Identify which cell holds the provided text, then report its [X, Y] central coordinate. 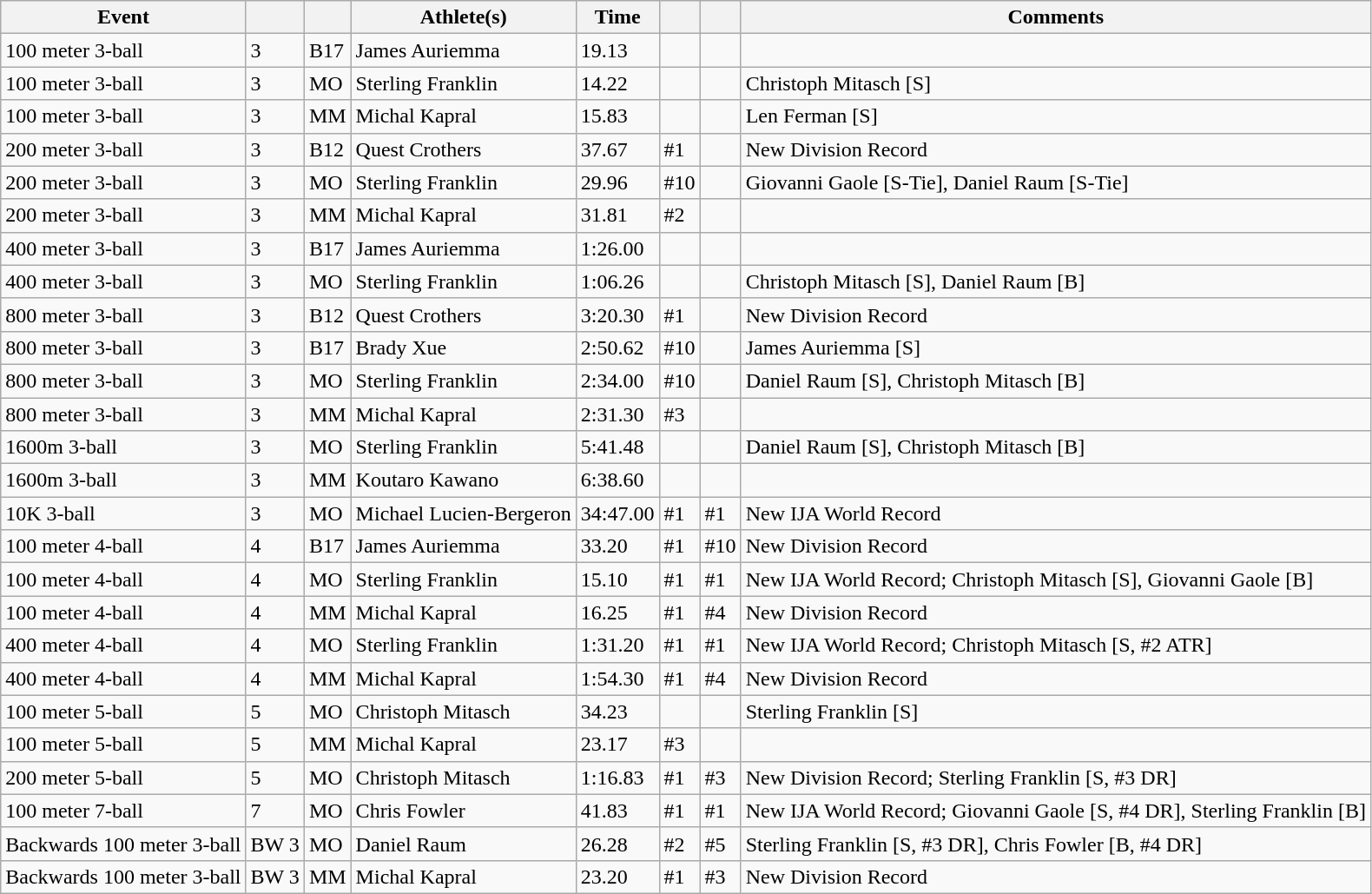
Michael Lucien-Bergeron [464, 513]
34.23 [617, 712]
5:41.48 [617, 447]
34:47.00 [617, 513]
1:54.30 [617, 679]
10K 3-ball [123, 513]
19.13 [617, 50]
2:31.30 [617, 414]
31.81 [617, 215]
Sterling Franklin [S] [1056, 712]
#5 [721, 844]
New IJA World Record [1056, 513]
Christoph Mitasch [S] [1056, 83]
Time [617, 17]
29.96 [617, 182]
15.10 [617, 579]
1:16.83 [617, 778]
New IJA World Record; Christoph Mitasch [S], Giovanni Gaole [B] [1056, 579]
23.17 [617, 745]
15.83 [617, 116]
New IJA World Record; Christoph Mitasch [S, #2 ATR] [1056, 646]
Koutaro Kawano [464, 480]
16.25 [617, 613]
3:20.30 [617, 315]
Giovanni Gaole [S-Tie], Daniel Raum [S-Tie] [1056, 182]
14.22 [617, 83]
2:34.00 [617, 381]
Chris Fowler [464, 811]
1:31.20 [617, 646]
Comments [1056, 17]
1:26.00 [617, 248]
Len Ferman [S] [1056, 116]
2:50.62 [617, 348]
Christoph Mitasch [S], Daniel Raum [B] [1056, 281]
6:38.60 [617, 480]
Sterling Franklin [S, #3 DR], Chris Fowler [B, #4 DR] [1056, 844]
1:06.26 [617, 281]
Brady Xue [464, 348]
41.83 [617, 811]
23.20 [617, 877]
Event [123, 17]
26.28 [617, 844]
New IJA World Record; Giovanni Gaole [S, #4 DR], Sterling Franklin [B] [1056, 811]
James Auriemma [S] [1056, 348]
100 meter 7-ball [123, 811]
7 [274, 811]
New Division Record; Sterling Franklin [S, #3 DR] [1056, 778]
Athlete(s) [464, 17]
Daniel Raum [464, 844]
37.67 [617, 149]
33.20 [617, 546]
200 meter 5-ball [123, 778]
